From the cell containing the given text, extract its center point as (x, y) coordinate. 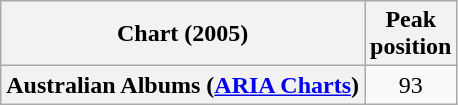
Chart (2005) (183, 34)
Peakposition (411, 34)
Australian Albums (ARIA Charts) (183, 85)
93 (411, 85)
